Locate the cell with the specified text and output its (x, y) center coordinate. 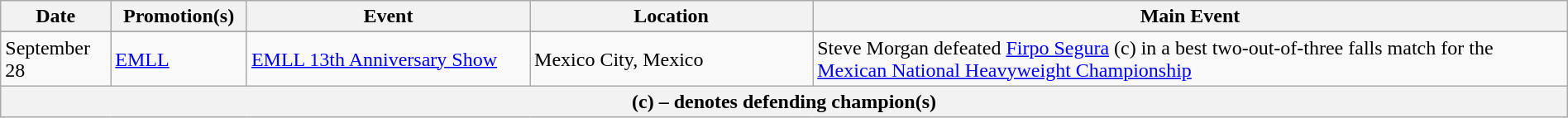
EMLL (179, 59)
EMLL 13th Anniversary Show (388, 59)
Promotion(s) (179, 17)
Date (56, 17)
(c) – denotes defending champion(s) (784, 101)
September 28 (56, 59)
Main Event (1191, 17)
Event (388, 17)
Location (672, 17)
Mexico City, Mexico (672, 59)
Steve Morgan defeated Firpo Segura (c) in a best two-out-of-three falls match for the Mexican National Heavyweight Championship (1191, 59)
